Detect which cell encompasses the target text, then output its (x, y) center coordinate. 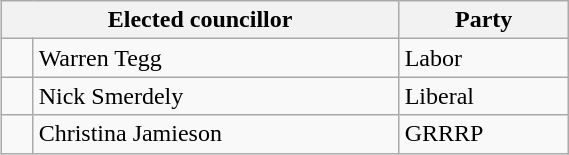
GRRRP (484, 134)
Warren Tegg (216, 58)
Labor (484, 58)
Elected councillor (200, 20)
Nick Smerdely (216, 96)
Liberal (484, 96)
Party (484, 20)
Christina Jamieson (216, 134)
